Provide the [X, Y] coordinate of the cell's center where the given text is located.  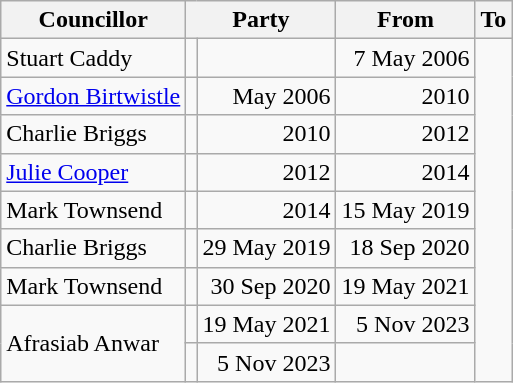
Councillor [94, 20]
7 May 2006 [406, 58]
From [406, 20]
Afrasiab Anwar [94, 343]
Gordon Birtwistle [94, 96]
Party [261, 20]
To [494, 20]
30 Sep 2020 [266, 286]
May 2006 [266, 96]
29 May 2019 [266, 248]
15 May 2019 [406, 210]
Julie Cooper [94, 172]
18 Sep 2020 [406, 248]
Stuart Caddy [94, 58]
